Find where the given text appears and provide that cell's center as (x, y) coordinate. 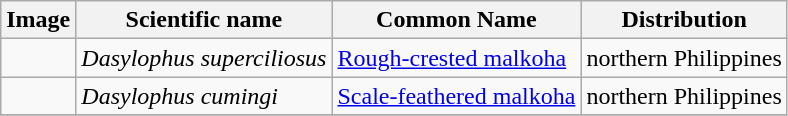
Distribution (684, 20)
Scientific name (204, 20)
Common Name (456, 20)
Image (38, 20)
Scale-feathered malkoha (456, 96)
Dasylophus cumingi (204, 96)
Dasylophus superciliosus (204, 58)
Rough-crested malkoha (456, 58)
